Detect which cell encompasses the target text, then output its [X, Y] center coordinate. 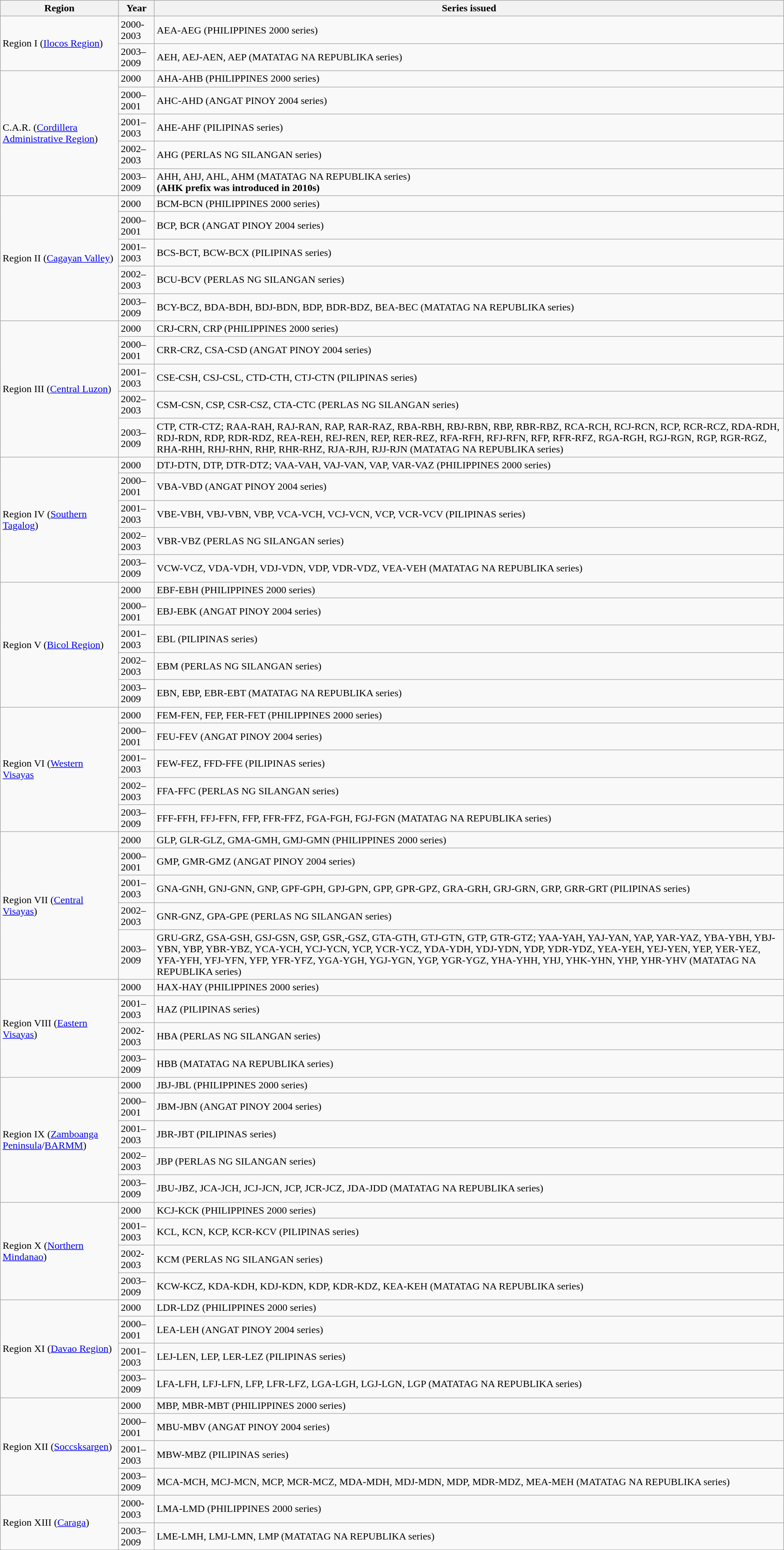
BCU-BCV (PERLAS NG SILANGAN series) [469, 280]
JBP (PERLAS NG SILANGAN series) [469, 1161]
FEW-FEZ, FFD-FFE (PILIPINAS series) [469, 764]
Series issued [469, 8]
LEA-LEH (ANGAT PINOY 2004 series) [469, 1330]
DTJ-DTN, DTP, DTR-DTZ; VAA-VAH, VAJ-VAN, VAP, VAR-VAZ (PHILIPPINES 2000 series) [469, 465]
HAZ (PILIPINAS series) [469, 1009]
Region IV (Southern Tagalog) [59, 519]
HAX-HAY (PHILIPPINES 2000 series) [469, 987]
BCY-BCZ, BDA-BDH, BDJ-BDN, BDP, BDR-BDZ, BEA-BEC (MATATAG NA REPUBLIKA series) [469, 307]
AEH, AEJ-AEN, AEP (MATATAG NA REPUBLIKA series) [469, 57]
Region XI (Davao Region) [59, 1349]
CSE-CSH, CSJ-CSL, CTD-CTH, CTJ-CTN (PILIPINAS series) [469, 378]
Year [137, 8]
JBM-JBN (ANGAT PINOY 2004 series) [469, 1107]
KCJ-KCK (PHILIPPINES 2000 series) [469, 1210]
JBR-JBT (PILIPINAS series) [469, 1134]
C.A.R. (Cordillera Administrative Region) [59, 133]
FEU-FEV (ANGAT PINOY 2004 series) [469, 736]
VBE-VBH, VBJ-VBN, VBP, VCA-VCH, VCJ-VCN, VCP, VCR-VCV (PILIPINAS series) [469, 514]
Region X (Northern Mindanao) [59, 1251]
Region IX (Zamboanga Peninsula/BARMM) [59, 1139]
Region [59, 8]
MBW-MBZ (PILIPINAS series) [469, 1454]
CRR-CRZ, CSA-CSD (ANGAT PINOY 2004 series) [469, 350]
JBU-JBZ, JCA-JCH, JCJ-JCN, JCP, JCR-JCZ, JDA-JDD (MATATAG NA REPUBLIKA series) [469, 1189]
KCL, KCN, KCP, KCR-KCV (PILIPINAS series) [469, 1232]
MBU-MBV (ANGAT PINOY 2004 series) [469, 1427]
Region VI (Western Visayas [59, 770]
LMA-LMD (PHILIPPINES 2000 series) [469, 1509]
AHC-AHD (ANGAT PINOY 2004 series) [469, 101]
BCS-BCT, BCW-BCX (PILIPINAS series) [469, 252]
Region VII (Central Visayas) [59, 906]
JBJ-JBL (PHILIPPINES 2000 series) [469, 1085]
Region XIII (Caraga) [59, 1522]
LFA-LFH, LFJ-LFN, LFP, LFR-LFZ, LGA-LGH, LGJ-LGN, LGP (MATATAG NA REPUBLIKA series) [469, 1384]
HBB (MATATAG NA REPUBLIKA series) [469, 1063]
LEJ-LEN, LEP, LER-LEZ (PILIPINAS series) [469, 1356]
GLP, GLR-GLZ, GMA-GMH, GMJ-GMN (PHILIPPINES 2000 series) [469, 840]
MBP, MBR-MBT (PHILIPPINES 2000 series) [469, 1405]
LDR-LDZ (PHILIPPINES 2000 series) [469, 1308]
EBJ-EBK (ANGAT PINOY 2004 series) [469, 612]
BCM-BCN (PHILIPPINES 2000 series) [469, 204]
FEM-FEN, FEP, FER-FET (PHILIPPINES 2000 series) [469, 715]
AHE-AHF (PILIPINAS series) [469, 127]
GMP, GMR-GMZ (ANGAT PINOY 2004 series) [469, 861]
FFF-FFH, FFJ-FFN, FFP, FFR-FFZ, FGA-FGH, FGJ-FGN (MATATAG NA REPUBLIKA series) [469, 819]
CRJ-CRN, CRP (PHILIPPINES 2000 series) [469, 329]
EBN, EBP, EBR-EBT (MATATAG NA REPUBLIKA series) [469, 693]
VBA-VBD (ANGAT PINOY 2004 series) [469, 487]
CSM-CSN, CSP, CSR-CSZ, CTA-CTC (PERLAS NG SILANGAN series) [469, 405]
AHH, AHJ, AHL, AHM (MATATAG NA REPUBLIKA series)(AHK prefix was introduced in 2010s) [469, 182]
GNR-GNZ, GPA-GPE (PERLAS NG SILANGAN series) [469, 916]
FFA-FFC (PERLAS NG SILANGAN series) [469, 791]
Region II (Cagayan Valley) [59, 258]
MCA-MCH, MCJ-MCN, MCP, MCR-MCZ, MDA-MDH, MDJ-MDN, MDP, MDR-MDZ, MEA-MEH (MATATAG NA REPUBLIKA series) [469, 1481]
HBA (PERLAS NG SILANGAN series) [469, 1036]
EBF-EBH (PHILIPPINES 2000 series) [469, 590]
VCW-VCZ, VDA-VDH, VDJ-VDN, VDP, VDR-VDZ, VEA-VEH (MATATAG NA REPUBLIKA series) [469, 568]
AHG (PERLAS NG SILANGAN series) [469, 155]
LME-LMH, LMJ-LMN, LMP (MATATAG NA REPUBLIKA series) [469, 1536]
EBM (PERLAS NG SILANGAN series) [469, 666]
BCP, BCR (ANGAT PINOY 2004 series) [469, 225]
Region III (Central Luzon) [59, 389]
AEA-AEG (PHILIPPINES 2000 series) [469, 30]
Region VIII (Eastern Visayas) [59, 1028]
Region XII (Soccsksargen) [59, 1446]
Region V (Bicol Region) [59, 644]
KCW-KCZ, KDA-KDH, KDJ-KDN, KDP, KDR-KDZ, KEA-KEH (MATATAG NA REPUBLIKA series) [469, 1286]
EBL (PILIPINAS series) [469, 638]
GNA-GNH, GNJ-GNN, GNP, GPF-GPH, GPJ-GPN, GPP, GPR-GPZ, GRA-GRH, GRJ-GRN, GRP, GRR-GRT (PILIPINAS series) [469, 889]
AHA-AHB (PHILIPPINES 2000 series) [469, 79]
Region I (Ilocos Region) [59, 44]
KCM (PERLAS NG SILANGAN series) [469, 1259]
VBR-VBZ (PERLAS NG SILANGAN series) [469, 541]
